Determine the (x, y) coordinate at the center of the cell enclosing the given text.  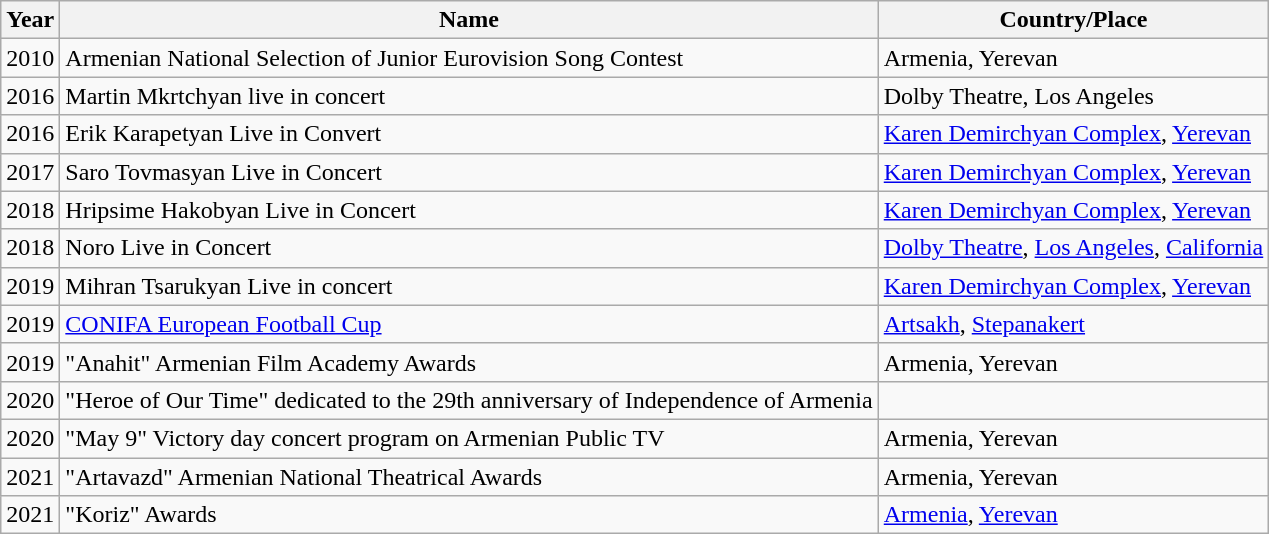
Erik Karapetyan Live in Convert (469, 134)
Martin Mkrtchyan live in concert (469, 96)
Dolby Theatre, Los Angeles, California (1074, 248)
"Anahit" Armenian Film Academy Awards (469, 362)
Armenian National Selection of Junior Eurovision Song Contest (469, 58)
Country/Place (1074, 20)
CONIFA European Football Cup (469, 324)
"Artavazd" Armenian National Theatrical Awards (469, 477)
Noro Live in Concert (469, 248)
Artsakh, Stepanakert (1074, 324)
Dolby Theatre, Los Angeles (1074, 96)
2010 (30, 58)
Hripsime Hakobyan Live in Concert (469, 210)
Year (30, 20)
Name (469, 20)
"Koriz" Awards (469, 515)
"Heroe of Our Time" dedicated to the 29th anniversary of Independence of Armenia (469, 400)
Saro Tovmasyan Live in Concert (469, 172)
2017 (30, 172)
"May 9" Victory day concert program on Armenian Public TV (469, 438)
Mihran Tsarukyan Live in concert (469, 286)
